Return the [X, Y] coordinate for the center point of the cell that contains the specified text.  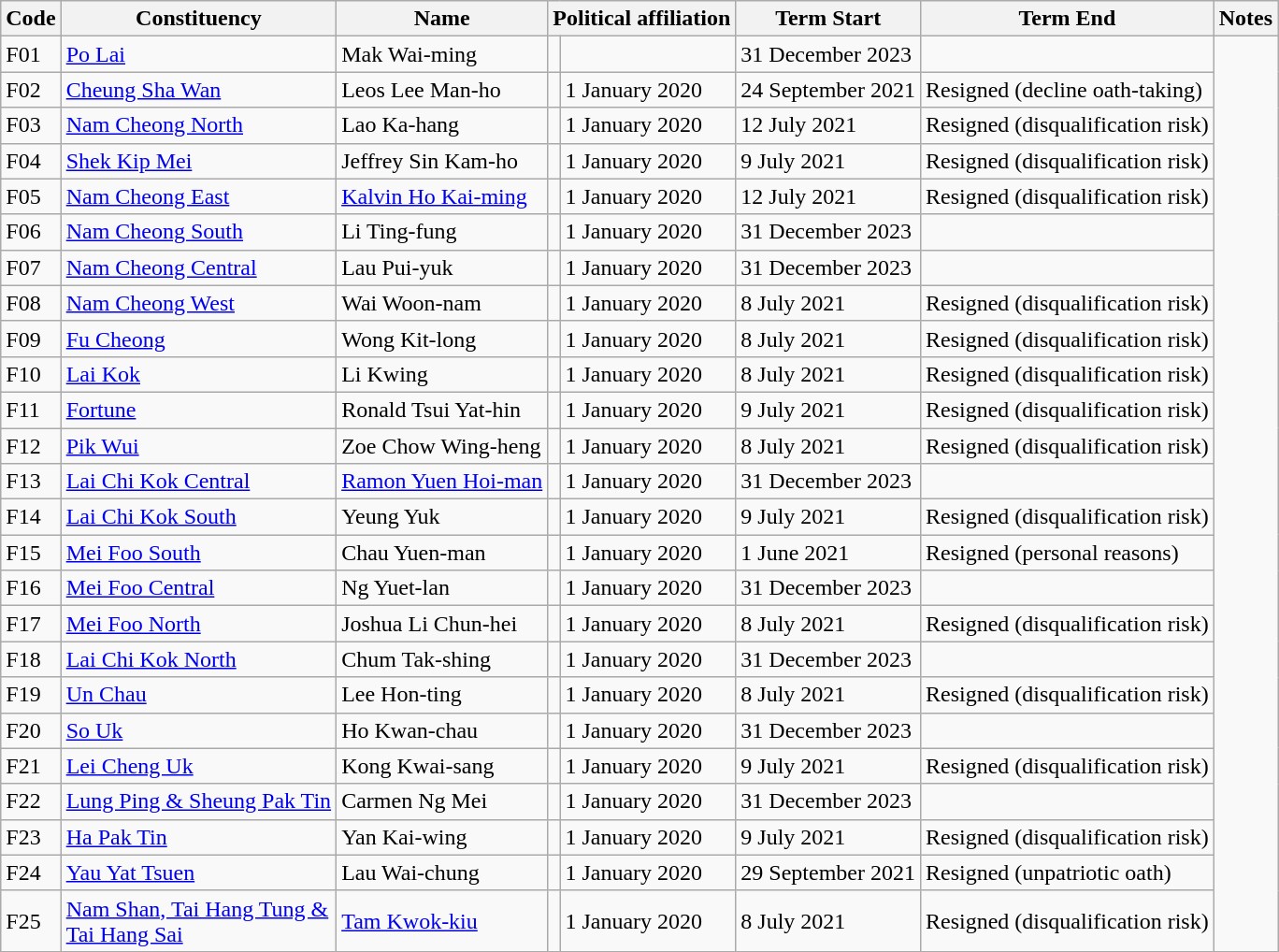
Zoe Chow Wing-heng [442, 446]
F02 [31, 90]
24 September 2021 [828, 90]
Yeung Yuk [442, 517]
Mei Foo Central [198, 588]
F17 [31, 624]
Lau Wai-chung [442, 873]
F13 [31, 482]
Chau Yuen-man [442, 553]
F09 [31, 339]
Chum Tak-shing [442, 659]
Lung Ping & Sheung Pak Tin [198, 801]
So Uk [198, 730]
F20 [31, 730]
Shek Kip Mei [198, 161]
Mei Foo North [198, 624]
Nam Cheong East [198, 196]
Tam Kwok-kiu [442, 920]
F03 [31, 125]
Nam Shan, Tai Hang Tung &Tai Hang Sai [198, 920]
Yau Yat Tsuen [198, 873]
Ronald Tsui Yat-hin [442, 410]
Notes [1245, 19]
Carmen Ng Mei [442, 801]
Ha Pak Tin [198, 837]
Nam Cheong North [198, 125]
F24 [31, 873]
F06 [31, 232]
Ramon Yuen Hoi-man [442, 482]
Resigned (unpatriotic oath) [1068, 873]
Li Ting-fung [442, 232]
Name [442, 19]
Kong Kwai-sang [442, 766]
Leos Lee Man-ho [442, 90]
Fu Cheong [198, 339]
29 September 2021 [828, 873]
Ho Kwan-chau [442, 730]
F16 [31, 588]
Yan Kai-wing [442, 837]
Joshua Li Chun-hei [442, 624]
Ng Yuet-lan [442, 588]
F22 [31, 801]
Nam Cheong West [198, 303]
F05 [31, 196]
Constituency [198, 19]
F08 [31, 303]
Po Lai [198, 54]
Mak Wai-ming [442, 54]
F11 [31, 410]
F23 [31, 837]
Term Start [828, 19]
Jeffrey Sin Kam-ho [442, 161]
F12 [31, 446]
Resigned (decline oath-taking) [1068, 90]
Wai Woon-nam [442, 303]
Nam Cheong Central [198, 267]
Political affiliation [641, 19]
F18 [31, 659]
Lao Ka-hang [442, 125]
Lai Chi Kok Central [198, 482]
F04 [31, 161]
Nam Cheong South [198, 232]
Li Kwing [442, 374]
Lee Hon-ting [442, 695]
Wong Kit-long [442, 339]
Kalvin Ho Kai-ming [442, 196]
Fortune [198, 410]
Lau Pui-yuk [442, 267]
Code [31, 19]
F07 [31, 267]
Lei Cheng Uk [198, 766]
F14 [31, 517]
F19 [31, 695]
F10 [31, 374]
Lai Chi Kok South [198, 517]
Pik Wui [198, 446]
Un Chau [198, 695]
Lai Chi Kok North [198, 659]
Cheung Sha Wan [198, 90]
Term End [1068, 19]
1 June 2021 [828, 553]
F01 [31, 54]
Lai Kok [198, 374]
Mei Foo South [198, 553]
F25 [31, 920]
F21 [31, 766]
F15 [31, 553]
Resigned (personal reasons) [1068, 553]
